Pinpoint the cell where the given text exists, returning its [x, y] midpoint coordinate. 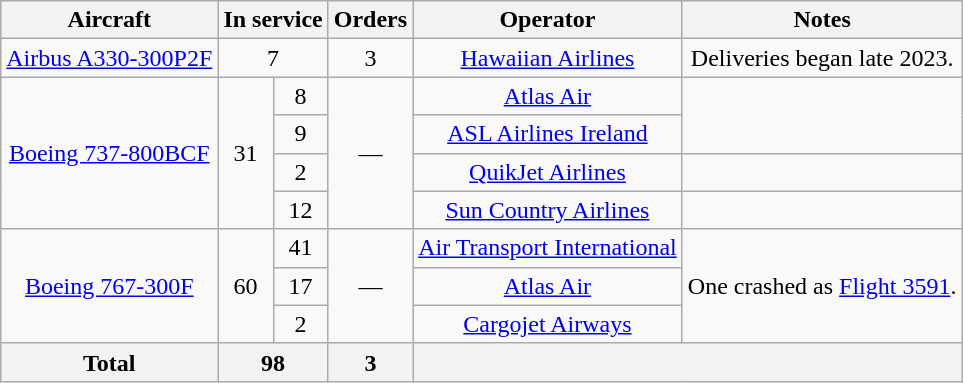
41 [300, 248]
31 [246, 153]
ASL Airlines Ireland [548, 134]
QuikJet Airlines [548, 172]
9 [300, 134]
Sun Country Airlines [548, 210]
One crashed as Flight 3591. [822, 286]
Aircraft [110, 20]
Total [110, 362]
98 [273, 362]
Boeing 737-800BCF [110, 153]
Airbus A330-300P2F [110, 58]
17 [300, 286]
Deliveries began late 2023. [822, 58]
Cargojet Airways [548, 324]
8 [300, 96]
7 [273, 58]
60 [246, 286]
Operator [548, 20]
Orders [370, 20]
Air Transport International [548, 248]
Boeing 767-300F [110, 286]
Notes [822, 20]
In service [273, 20]
12 [300, 210]
Hawaiian Airlines [548, 58]
